Extract the (X, Y) coordinate from the center of the cell holding the provided text.  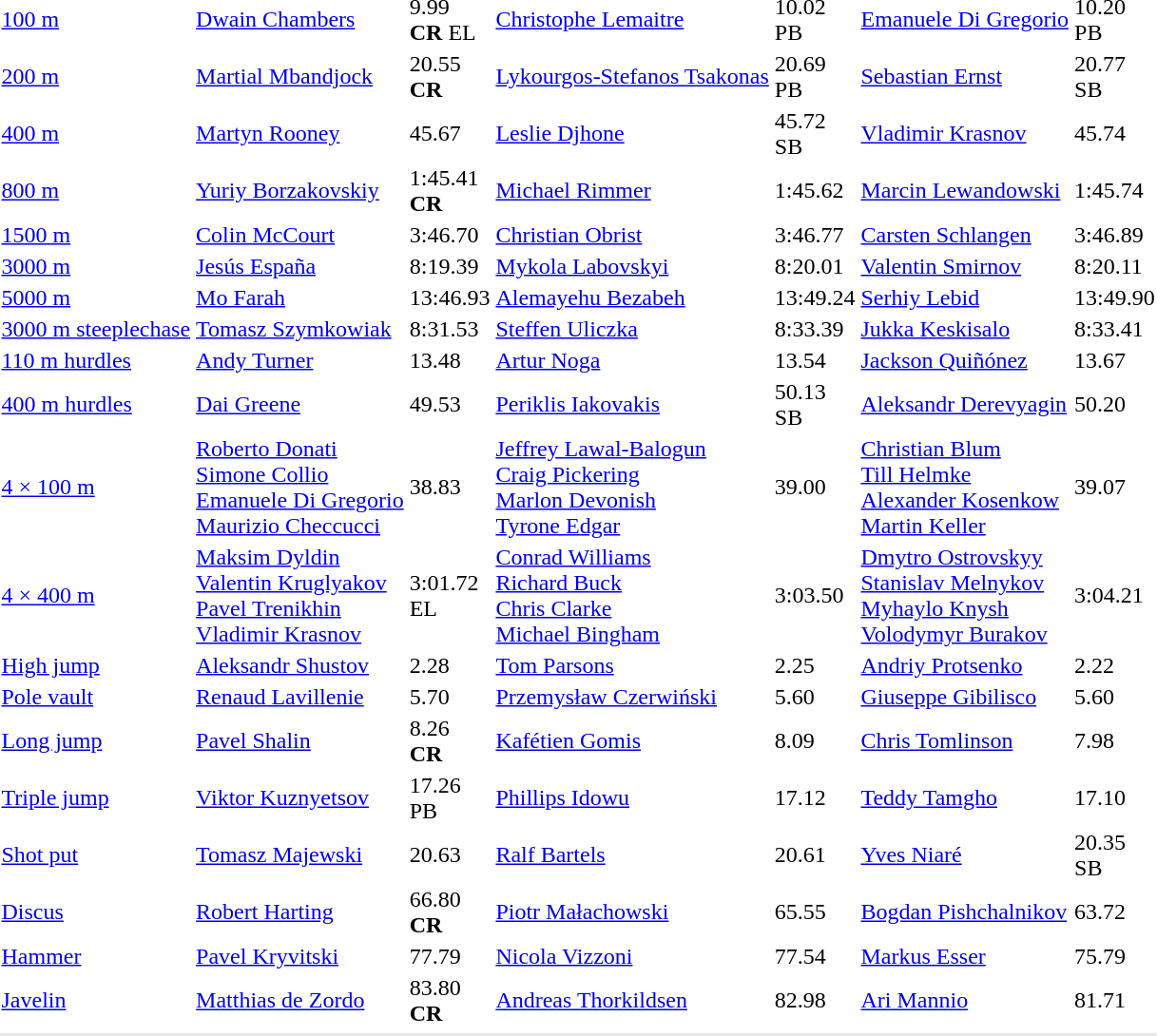
Giuseppe Gibilisco (965, 697)
Andy Turner (300, 360)
Carsten Schlangen (965, 235)
20.63 (450, 855)
1:45.74 (1115, 190)
Yves Niaré (965, 855)
Piotr Małachowski (632, 912)
Martial Mbandjock (300, 76)
3:04.21 (1115, 595)
Nicola Vizzoni (632, 956)
20.77SB (1115, 76)
3:01.72EL (450, 595)
Mykola Labovskyi (632, 266)
Javelin (96, 1000)
66.80 CR (450, 912)
81.71 (1115, 1000)
Ralf Bartels (632, 855)
Roberto DonatiSimone CollioEmanuele Di GregorioMaurizio Checcucci (300, 487)
Leslie Djhone (632, 133)
2.22 (1115, 665)
17.12 (815, 798)
20.69 PB (815, 76)
Serhiy Lebid (965, 297)
Renaud Lavillenie (300, 697)
50.20 (1115, 405)
Ari Mannio (965, 1000)
8:19.39 (450, 266)
Discus (96, 912)
39.00 (815, 487)
Kafétien Gomis (632, 741)
Long jump (96, 741)
800 m (96, 190)
Pavel Shalin (300, 741)
20.55CR (450, 76)
4 × 400 m (96, 595)
13:49.90 (1115, 297)
17.26 PB (450, 798)
Dmytro OstrovskyyStanislav MelnykovMyhaylo KnyshVolodymyr Burakov (965, 595)
77.54 (815, 956)
Jukka Keskisalo (965, 329)
Pole vault (96, 697)
Chris Tomlinson (965, 741)
65.55 (815, 912)
110 m hurdles (96, 360)
Tomasz Szymkowiak (300, 329)
Tomasz Majewski (300, 855)
Colin McCourt (300, 235)
8:33.41 (1115, 329)
5.70 (450, 697)
Teddy Tamgho (965, 798)
82.98 (815, 1000)
13:46.93 (450, 297)
Shot put (96, 855)
17.10 (1115, 798)
Bogdan Pishchalnikov (965, 912)
1:45.41 CR (450, 190)
Yuriy Borzakovskiy (300, 190)
Sebastian Ernst (965, 76)
Conrad WilliamsRichard BuckChris ClarkeMichael Bingham (632, 595)
7.98 (1115, 741)
Michael Rimmer (632, 190)
Jeffrey Lawal-BalogunCraig PickeringMarlon DevonishTyrone Edgar (632, 487)
45.74 (1115, 133)
8.26 CR (450, 741)
3:46.89 (1115, 235)
3:46.77 (815, 235)
39.07 (1115, 487)
Robert Harting (300, 912)
2.28 (450, 665)
Lykourgos-Stefanos Tsakonas (632, 76)
Christian BlumTill HelmkeAlexander KosenkowMartin Keller (965, 487)
Aleksandr Derevyagin (965, 405)
2.25 (815, 665)
Alemayehu Bezabeh (632, 297)
Pavel Kryvitski (300, 956)
8.09 (815, 741)
4 × 100 m (96, 487)
13.54 (815, 360)
Jackson Quiñónez (965, 360)
13:49.24 (815, 297)
20.61 (815, 855)
Markus Esser (965, 956)
1:45.62 (815, 190)
13.67 (1115, 360)
50.13 SB (815, 405)
3:46.70 (450, 235)
49.53 (450, 405)
8:31.53 (450, 329)
Steffen Uliczka (632, 329)
Dai Greene (300, 405)
Aleksandr Shustov (300, 665)
Przemysław Czerwiński (632, 697)
Tom Parsons (632, 665)
Marcin Lewandowski (965, 190)
Periklis Iakovakis (632, 405)
Jesús España (300, 266)
75.79 (1115, 956)
Maksim DyldinValentin KruglyakovPavel TrenikhinVladimir Krasnov (300, 595)
High jump (96, 665)
3000 m (96, 266)
3000 m steeplechase (96, 329)
Andriy Protsenko (965, 665)
Mo Farah (300, 297)
200 m (96, 76)
45.72 SB (815, 133)
8:20.01 (815, 266)
Hammer (96, 956)
Andreas Thorkildsen (632, 1000)
400 m hurdles (96, 405)
45.67 (450, 133)
Matthias de Zordo (300, 1000)
Vladimir Krasnov (965, 133)
5000 m (96, 297)
63.72 (1115, 912)
Artur Noga (632, 360)
38.83 (450, 487)
13.48 (450, 360)
20.35 SB (1115, 855)
400 m (96, 133)
Phillips Idowu (632, 798)
Viktor Kuznyetsov (300, 798)
Valentin Smirnov (965, 266)
Christian Obrist (632, 235)
Triple jump (96, 798)
8:20.11 (1115, 266)
8:33.39 (815, 329)
77.79 (450, 956)
1500 m (96, 235)
3:03.50 (815, 595)
83.80 CR (450, 1000)
Martyn Rooney (300, 133)
